Provide the (X, Y) coordinate of the cell's center where the given text is located.  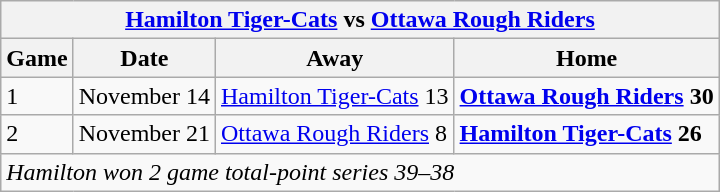
Hamilton Tiger-Cats vs Ottawa Rough Riders (360, 20)
Game (37, 58)
Ottawa Rough Riders 8 (334, 134)
November 14 (144, 96)
Home (586, 58)
Hamilton won 2 game total-point series 39–38 (360, 172)
Hamilton Tiger-Cats 26 (586, 134)
1 (37, 96)
Ottawa Rough Riders 30 (586, 96)
November 21 (144, 134)
Date (144, 58)
Away (334, 58)
Hamilton Tiger-Cats 13 (334, 96)
2 (37, 134)
